Output the [x, y] coordinate of the center of the cell containing the given text.  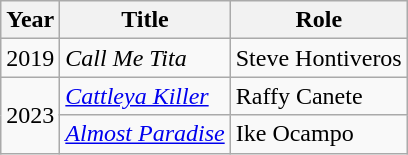
Steve Hontiveros [318, 58]
2023 [30, 115]
Raffy Canete [318, 96]
2019 [30, 58]
Role [318, 20]
Call Me Tita [145, 58]
Cattleya Killer [145, 96]
Title [145, 20]
Ike Ocampo [318, 134]
Year [30, 20]
Almost Paradise [145, 134]
